For the text-containing cell, return its midpoint in (X, Y) coordinate format. 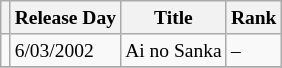
Release Day (66, 18)
Title (174, 18)
– (254, 50)
Rank (254, 18)
6/03/2002 (66, 50)
Ai no Sanka (174, 50)
